Provide the [X, Y] coordinate of the cell's center where the given text is located.  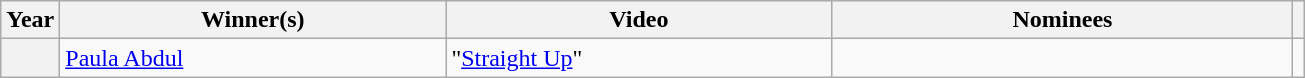
Nominees [1062, 20]
"Straight Up" [639, 58]
Year [30, 20]
Video [639, 20]
Winner(s) [253, 20]
Paula Abdul [253, 58]
